Find where the given text appears and provide that cell's center as [x, y] coordinate. 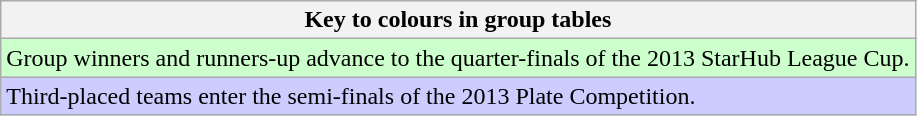
Third-placed teams enter the semi-finals of the 2013 Plate Competition. [458, 96]
Group winners and runners-up advance to the quarter-finals of the 2013 StarHub League Cup. [458, 58]
Key to colours in group tables [458, 20]
